Extract the [x, y] coordinate from the center of the cell holding the provided text.  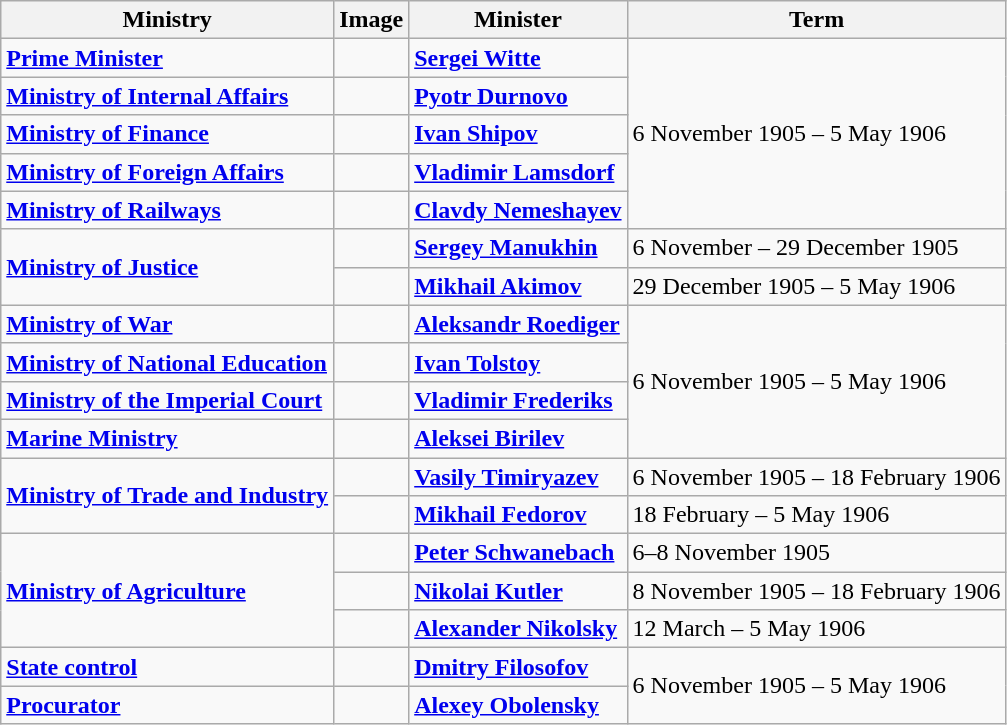
Ministry of National Education [168, 362]
Ministry of Agriculture [168, 591]
12 March – 5 May 1906 [816, 629]
Ministry of Railways [168, 210]
18 February – 5 May 1906 [816, 515]
29 December 1905 – 5 May 1906 [816, 286]
Ministry of the Imperial Court [168, 400]
Marine Ministry [168, 438]
Clavdy Nemeshayev [518, 210]
Sergey Manukhin [518, 248]
6 November 1905 – 18 February 1906 [816, 477]
6–8 November 1905 [816, 553]
Ministry of Foreign Affairs [168, 172]
Image [372, 20]
Sergei Witte [518, 58]
Aleksandr Roediger [518, 324]
6 November – 29 December 1905 [816, 248]
Alexey Obolensky [518, 705]
State control [168, 667]
Procurator [168, 705]
Minister [518, 20]
Nikolai Kutler [518, 591]
Prime Minister [168, 58]
Mikhail Fedorov [518, 515]
Peter Schwanebach [518, 553]
Ministry of Finance [168, 134]
Dmitry Filosofov [518, 667]
Alexander Nikolsky [518, 629]
8 November 1905 – 18 February 1906 [816, 591]
Ivan Shipov [518, 134]
Aleksei Birilev [518, 438]
Ministry of Trade and Industry [168, 496]
Vladimir Lamsdorf [518, 172]
Ministry of War [168, 324]
Ministry of Internal Affairs [168, 96]
Vladimir Frederiks [518, 400]
Mikhail Akimov [518, 286]
Ministry [168, 20]
Vasily Timiryazev [518, 477]
Term [816, 20]
Ivan Tolstoy [518, 362]
Pyotr Durnovo [518, 96]
Ministry of Justice [168, 267]
